Detect which cell encompasses the target text, then output its [x, y] center coordinate. 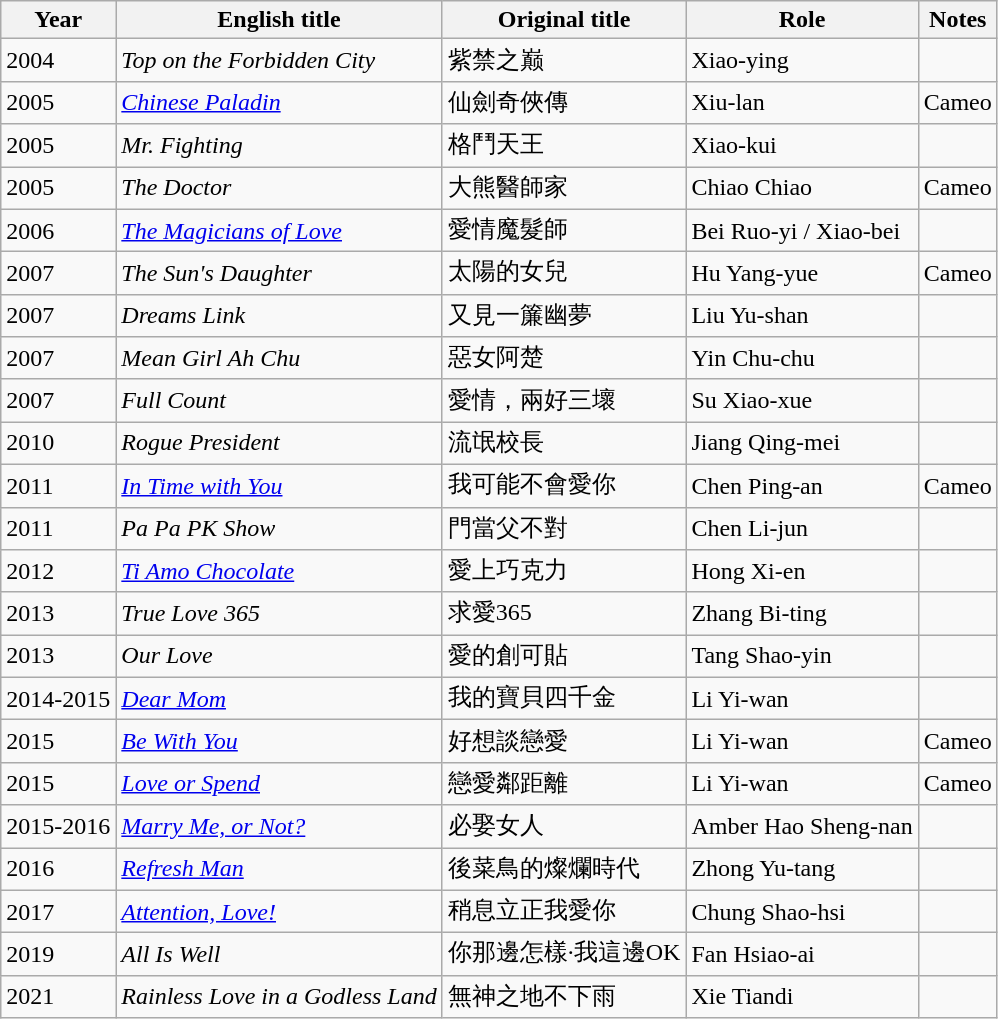
2021 [58, 996]
Xie Tiandi [802, 996]
2015-2016 [58, 826]
大熊醫師家 [564, 188]
Chen Li-jun [802, 528]
Be With You [279, 742]
又見一簾幽夢 [564, 316]
Fan Hsiao-ai [802, 954]
2012 [58, 572]
愛上巧克力 [564, 572]
我的寶貝四千金 [564, 698]
The Sun's Daughter [279, 274]
稍息立正我愛你 [564, 912]
Our Love [279, 656]
必娶女人 [564, 826]
Attention, Love! [279, 912]
Xiao-ying [802, 60]
惡女阿楚 [564, 358]
Ti Amo Chocolate [279, 572]
2004 [58, 60]
2010 [58, 444]
戀愛鄰距離 [564, 784]
Zhong Yu-tang [802, 870]
True Love 365 [279, 614]
Hu Yang-yue [802, 274]
太陽的女兒 [564, 274]
Dear Mom [279, 698]
Tang Shao-yin [802, 656]
The Doctor [279, 188]
Mr. Fighting [279, 146]
Full Count [279, 400]
門當父不對 [564, 528]
2006 [58, 230]
All Is Well [279, 954]
Xiao-kui [802, 146]
格鬥天王 [564, 146]
流氓校長 [564, 444]
Rogue President [279, 444]
Dreams Link [279, 316]
2017 [58, 912]
In Time with You [279, 486]
Zhang Bi-ting [802, 614]
Hong Xi-en [802, 572]
Jiang Qing-mei [802, 444]
Year [58, 20]
Chinese Paladin [279, 102]
2019 [58, 954]
求愛365 [564, 614]
Chiao Chiao [802, 188]
Refresh Man [279, 870]
紫禁之巅 [564, 60]
愛情魔髮師 [564, 230]
Rainless Love in a Godless Land [279, 996]
Amber Hao Sheng-nan [802, 826]
2016 [58, 870]
Xiu-lan [802, 102]
無神之地不下雨 [564, 996]
Marry Me, or Not? [279, 826]
Bei Ruo-yi / Xiao-bei [802, 230]
Chen Ping-an [802, 486]
Role [802, 20]
Notes [958, 20]
Chung Shao-hsi [802, 912]
Top on the Forbidden City [279, 60]
愛情，兩好三壞 [564, 400]
好想談戀愛 [564, 742]
Pa Pa PK Show [279, 528]
Love or Spend [279, 784]
2014-2015 [58, 698]
仙劍奇俠傳 [564, 102]
Su Xiao-xue [802, 400]
你那邊怎樣·我這邊OK [564, 954]
Mean Girl Ah Chu [279, 358]
我可能不會愛你 [564, 486]
English title [279, 20]
後菜鳥的燦爛時代 [564, 870]
The Magicians of Love [279, 230]
愛的創可貼 [564, 656]
Original title [564, 20]
Liu Yu-shan [802, 316]
Yin Chu-chu [802, 358]
